Extract the [x, y] coordinate from the center of the cell holding the provided text.  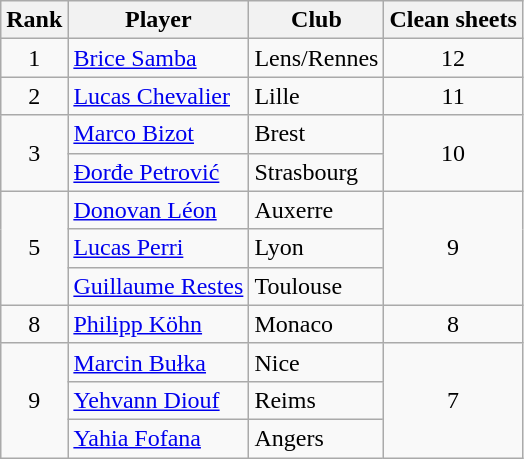
Clean sheets [453, 20]
Player [158, 20]
Rank [34, 20]
2 [34, 96]
Donovan Léon [158, 210]
7 [453, 400]
Lille [316, 96]
Đorđe Petrović [158, 172]
Lyon [316, 248]
Club [316, 20]
Lens/Rennes [316, 58]
Lucas Perri [158, 248]
Auxerre [316, 210]
Monaco [316, 324]
1 [34, 58]
Reims [316, 400]
Marcin Bułka [158, 362]
Marco Bizot [158, 134]
Toulouse [316, 286]
Strasbourg [316, 172]
Philipp Köhn [158, 324]
Angers [316, 438]
Yehvann Diouf [158, 400]
10 [453, 153]
Brest [316, 134]
Guillaume Restes [158, 286]
3 [34, 153]
11 [453, 96]
Brice Samba [158, 58]
12 [453, 58]
Nice [316, 362]
Lucas Chevalier [158, 96]
Yahia Fofana [158, 438]
5 [34, 248]
